For the text-containing cell, return its midpoint in (X, Y) coordinate format. 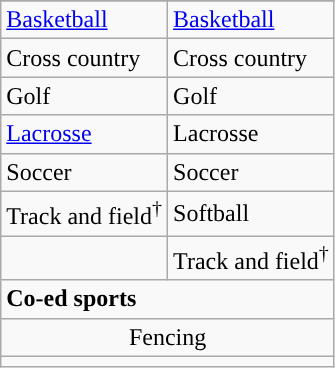
Co-ed sports (168, 299)
Softball (252, 214)
Fencing (168, 337)
